Provide the (x, y) coordinate of the cell's center where the given text is located.  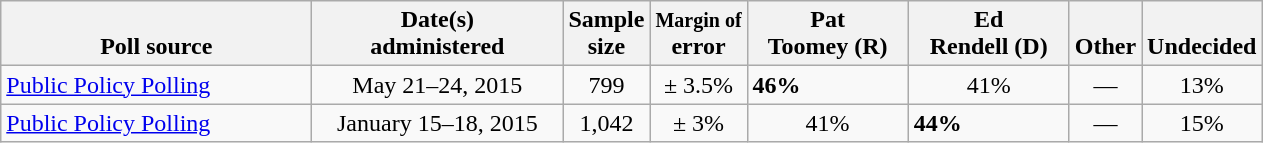
1,042 (606, 123)
May 21–24, 2015 (438, 85)
Undecided (1202, 34)
44% (988, 123)
Date(s)administered (438, 34)
± 3% (698, 123)
± 3.5% (698, 85)
799 (606, 85)
EdRendell (D) (988, 34)
January 15–18, 2015 (438, 123)
Other (1105, 34)
15% (1202, 123)
13% (1202, 85)
46% (828, 85)
Margin oferror (698, 34)
Samplesize (606, 34)
Poll source (156, 34)
PatToomey (R) (828, 34)
